Scan for the cell matching the given text and deliver its (X, Y) coordinate at center. 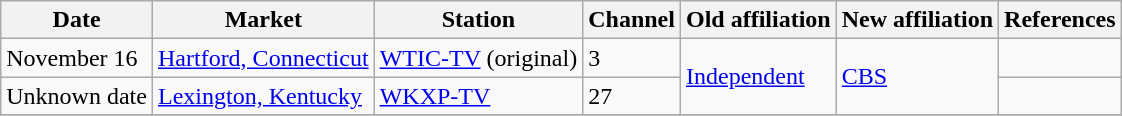
New affiliation (917, 20)
Unknown date (77, 96)
Channel (632, 20)
Independent (758, 77)
CBS (917, 77)
Hartford, Connecticut (263, 58)
Date (77, 20)
November 16 (77, 58)
WKXP-TV (478, 96)
References (1060, 20)
3 (632, 58)
27 (632, 96)
Station (478, 20)
Lexington, Kentucky (263, 96)
WTIC-TV (original) (478, 58)
Old affiliation (758, 20)
Market (263, 20)
